Pinpoint the cell where the given text exists, returning its [x, y] midpoint coordinate. 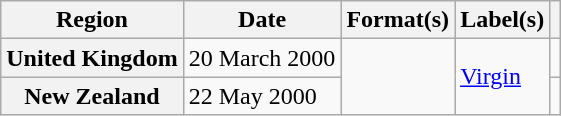
Date [262, 20]
Region [92, 20]
20 March 2000 [262, 58]
22 May 2000 [262, 96]
United Kingdom [92, 58]
New Zealand [92, 96]
Label(s) [502, 20]
Virgin [502, 77]
Format(s) [398, 20]
